Extract the [x, y] coordinate from the center of the cell holding the provided text.  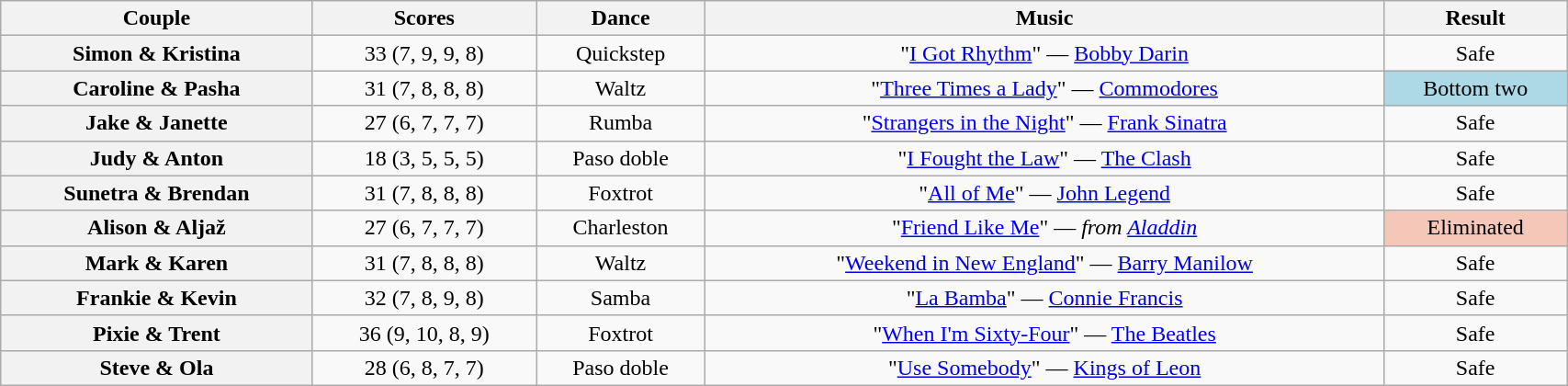
36 (9, 10, 8, 9) [424, 333]
Eliminated [1475, 228]
Pixie & Trent [156, 333]
Charleston [621, 228]
Caroline & Pasha [156, 88]
Couple [156, 18]
Quickstep [621, 53]
"I Fought the Law" — The Clash [1045, 158]
Simon & Kristina [156, 53]
Jake & Janette [156, 123]
Judy & Anton [156, 158]
Samba [621, 298]
"All of Me" — John Legend [1045, 193]
"Use Somebody" — Kings of Leon [1045, 368]
"When I'm Sixty-Four" — The Beatles [1045, 333]
28 (6, 8, 7, 7) [424, 368]
Alison & Aljaž [156, 228]
18 (3, 5, 5, 5) [424, 158]
"Friend Like Me" — from Aladdin [1045, 228]
Sunetra & Brendan [156, 193]
"Three Times a Lady" — Commodores [1045, 88]
"I Got Rhythm" — Bobby Darin [1045, 53]
Music [1045, 18]
Bottom two [1475, 88]
Mark & Karen [156, 263]
Rumba [621, 123]
Result [1475, 18]
32 (7, 8, 9, 8) [424, 298]
"La Bamba" — Connie Francis [1045, 298]
Frankie & Kevin [156, 298]
"Weekend in New England" — Barry Manilow [1045, 263]
Steve & Ola [156, 368]
Dance [621, 18]
Scores [424, 18]
33 (7, 9, 9, 8) [424, 53]
"Strangers in the Night" — Frank Sinatra [1045, 123]
